Scan for the cell matching the given text and deliver its (x, y) coordinate at center. 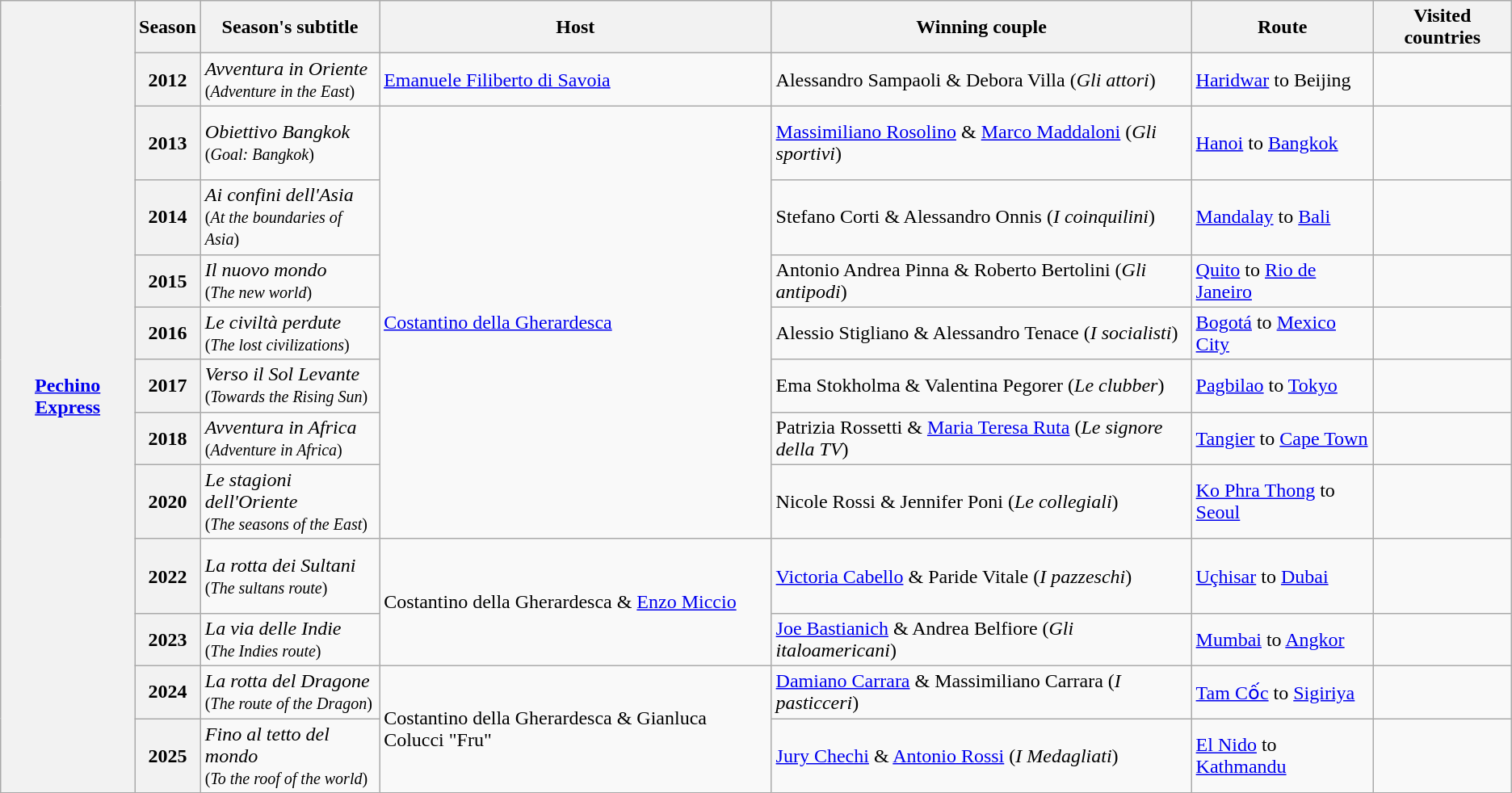
Tangier to Cape Town (1283, 438)
Season (168, 27)
Costantino della Gherardesca & Gianluca Colucci "Fru" (575, 728)
2012 (168, 79)
2015 (168, 281)
Emanuele Filiberto di Savoia (575, 79)
Tam Cốc to Sigiriya (1283, 691)
Winning couple (981, 27)
2024 (168, 691)
La rotta dei Sultani(The sultans route) (289, 576)
Fino al tetto del mondo(To the roof of the world) (289, 756)
Pagbilao to Tokyo (1283, 386)
Ko Phra Thong to Seoul (1283, 501)
Victoria Cabello & Paride Vitale (I pazzeschi) (981, 576)
Uçhisar to Dubai (1283, 576)
2025 (168, 756)
Haridwar to Beijing (1283, 79)
Stefano Corti & Alessandro Onnis (I coinquilini) (981, 217)
Jury Chechi & Antonio Rossi (I Medagliati) (981, 756)
Costantino della Gherardesca & Enzo Miccio (575, 602)
2020 (168, 501)
Season's subtitle (289, 27)
Costantino della Gherardesca (575, 322)
Quito to Rio de Janeiro (1283, 281)
Massimiliano Rosolino & Marco Maddaloni (Gli sportivi) (981, 143)
Alessandro Sampaoli & Debora Villa (Gli attori) (981, 79)
La via delle Indie(The Indies route) (289, 640)
Ema Stokholma & Valentina Pegorer (Le clubber) (981, 386)
2014 (168, 217)
Obiettivo Bangkok(Goal: Bangkok) (289, 143)
Mandalay to Bali (1283, 217)
2013 (168, 143)
2017 (168, 386)
Ai confini dell'Asia(At the boundaries of Asia) (289, 217)
Pechino Express (68, 397)
2022 (168, 576)
Joe Bastianich & Andrea Belfiore (Gli italoamericani) (981, 640)
Verso il Sol Levante(Towards the Rising Sun) (289, 386)
Route (1283, 27)
Avventura in Oriente(Adventure in the East) (289, 79)
Hanoi to Bangkok (1283, 143)
Antonio Andrea Pinna & Roberto Bertolini (Gli antipodi) (981, 281)
2018 (168, 438)
2016 (168, 333)
Visited countries (1443, 27)
Le stagioni dell'Oriente(The seasons of the East) (289, 501)
Nicole Rossi & Jennifer Poni (Le collegiali) (981, 501)
Mumbai to Angkor (1283, 640)
Damiano Carrara & Massimiliano Carrara (I pasticceri) (981, 691)
Patrizia Rossetti & Maria Teresa Ruta (Le signore della TV) (981, 438)
La rotta del Dragone(The route of the Dragon) (289, 691)
Host (575, 27)
Il nuovo mondo(The new world) (289, 281)
Alessio Stigliano & Alessandro Tenace (I socialisti) (981, 333)
Avventura in Africa(Adventure in Africa) (289, 438)
El Nido to Kathmandu (1283, 756)
Le civiltà perdute(The lost civilizations) (289, 333)
2023 (168, 640)
Bogotá to Mexico City (1283, 333)
